Extract the (x, y) coordinate from the center of the cell holding the provided text.  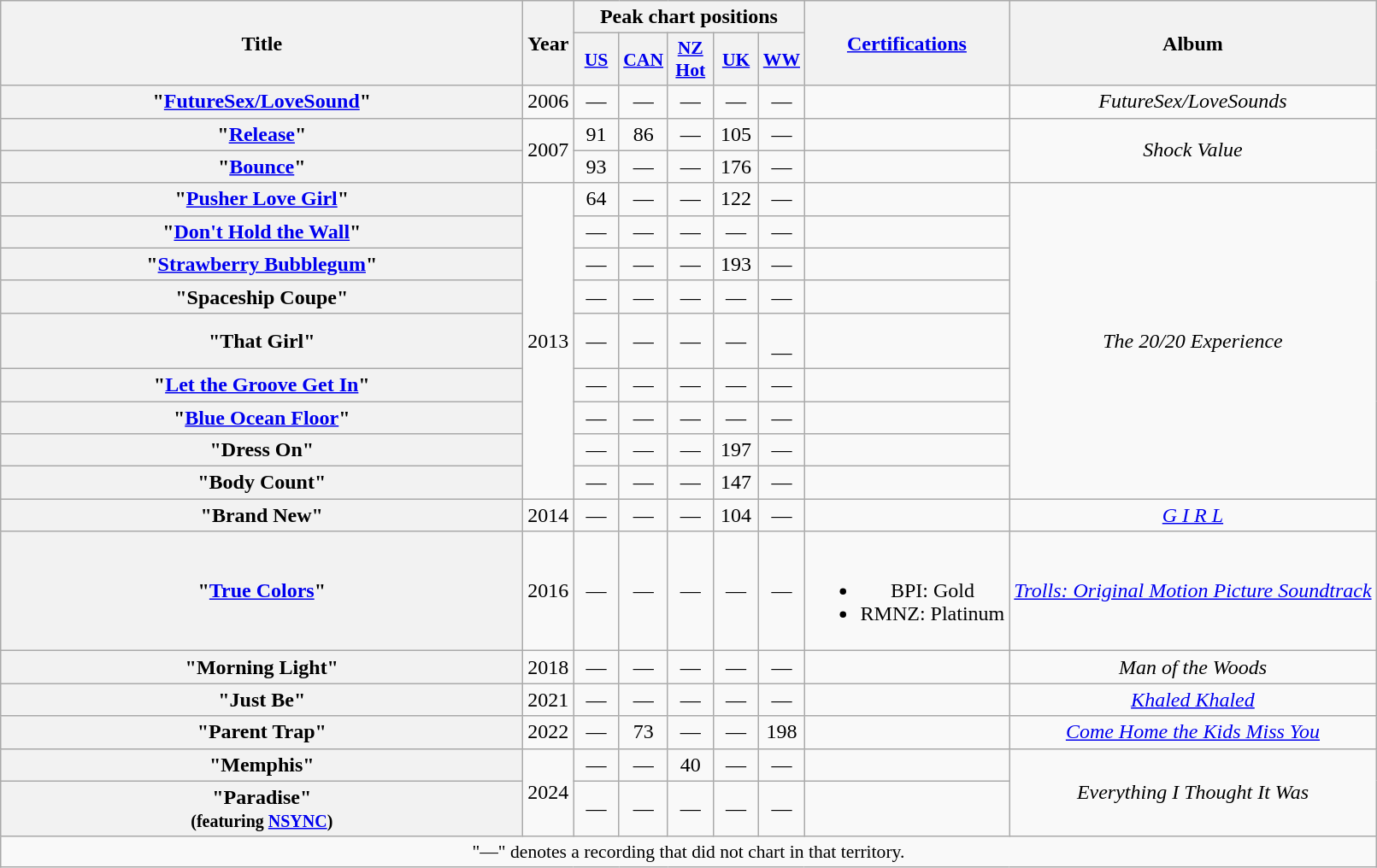
2016 (549, 591)
"Let the Groove Get In" (262, 384)
Album (1193, 43)
"Blue Ocean Floor" (262, 418)
US (597, 60)
2006 (549, 102)
UK (735, 60)
Trolls: Original Motion Picture Soundtrack (1193, 591)
86 (643, 134)
"Pusher Love Girl" (262, 199)
"True Colors" (262, 591)
2007 (549, 150)
193 (735, 264)
"That Girl" (262, 340)
105 (735, 134)
BPI: GoldRMNZ: Platinum (907, 591)
Man of the Woods (1193, 667)
147 (735, 483)
Khaled Khaled (1193, 700)
NZHot (691, 60)
Shock Value (1193, 150)
176 (735, 167)
"Memphis" (262, 765)
"—" denotes a recording that did not chart in that territory. (689, 852)
CAN (643, 60)
91 (597, 134)
"Strawberry Bubblegum" (262, 264)
"Brand New" (262, 515)
"Don't Hold the Wall" (262, 232)
"Release" (262, 134)
"Spaceship Coupe" (262, 296)
40 (691, 765)
Certifications (907, 43)
Come Home the Kids Miss You (1193, 732)
2022 (549, 732)
122 (735, 199)
Year (549, 43)
"Dress On" (262, 450)
197 (735, 450)
2013 (549, 341)
FutureSex/LoveSounds (1193, 102)
73 (643, 732)
Title (262, 43)
The 20/20 Experience (1193, 341)
Peak chart positions (689, 17)
WW (781, 60)
2021 (549, 700)
G I R L (1193, 515)
"Bounce" (262, 167)
"FutureSex/LoveSound" (262, 102)
"Morning Light" (262, 667)
"Just Be" (262, 700)
2024 (549, 793)
104 (735, 515)
198 (781, 732)
"Body Count" (262, 483)
2014 (549, 515)
"Parent Trap" (262, 732)
2018 (549, 667)
"Paradise"(featuring NSYNC) (262, 808)
Everything I Thought It Was (1193, 793)
93 (597, 167)
64 (597, 199)
